Locate the cell with the specified text and output its [X, Y] center coordinate. 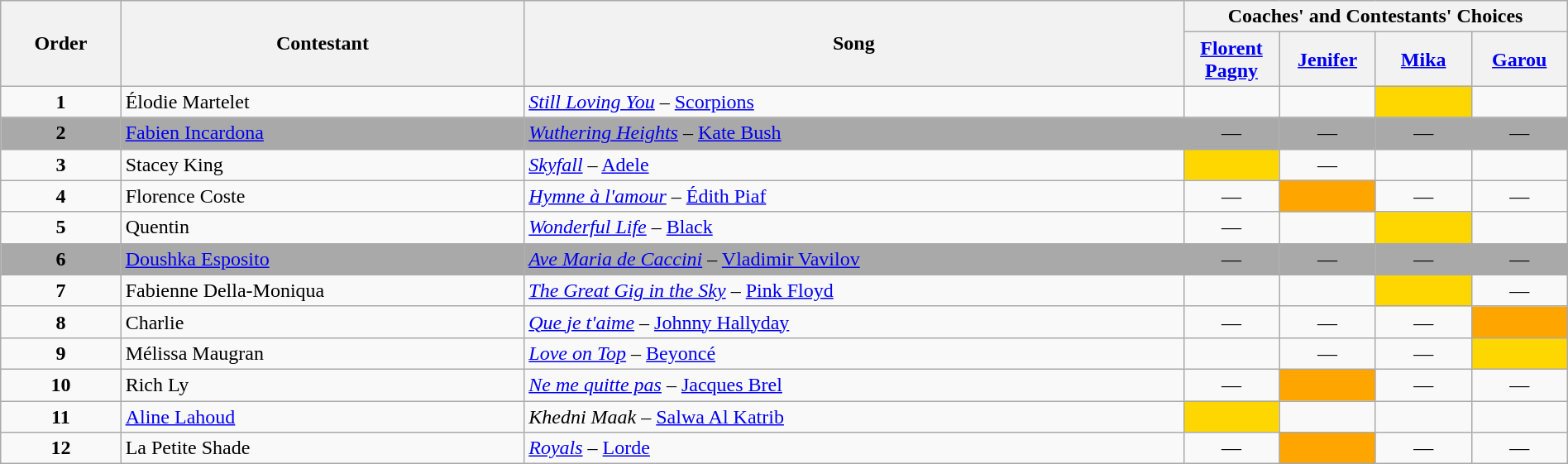
Garou [1519, 60]
2 [61, 133]
Mika [1423, 60]
Rich Ly [323, 385]
Song [853, 43]
Order [61, 43]
Stacey King [323, 165]
The Great Gig in the Sky – Pink Floyd [853, 290]
Contestant [323, 43]
Wonderful Life – Black [853, 227]
Florent Pagny [1231, 60]
12 [61, 448]
Quentin [323, 227]
Fabien Incardona [323, 133]
9 [61, 353]
10 [61, 385]
Ave Maria de Caccini – Vladimir Vavilov [853, 259]
Jenifer [1327, 60]
Wuthering Heights – Kate Bush [853, 133]
Royals – Lorde [853, 448]
Charlie [323, 322]
Still Loving You – Scorpions [853, 102]
Aline Lahoud [323, 416]
4 [61, 196]
1 [61, 102]
8 [61, 322]
Hymne à l'amour – Édith Piaf [853, 196]
11 [61, 416]
Mélissa Maugran [323, 353]
Khedni Maak – Salwa Al Katrib [853, 416]
Doushka Esposito [323, 259]
Coaches' and Contestants' Choices [1375, 17]
5 [61, 227]
Love on Top – Beyoncé [853, 353]
Que je t'aime – Johnny Hallyday [853, 322]
3 [61, 165]
6 [61, 259]
Fabienne Della-Moniqua [323, 290]
Skyfall – Adele [853, 165]
Ne me quitte pas – Jacques Brel [853, 385]
7 [61, 290]
La Petite Shade [323, 448]
Élodie Martelet [323, 102]
Florence Coste [323, 196]
